Find where the given text appears and provide that cell's center as (X, Y) coordinate. 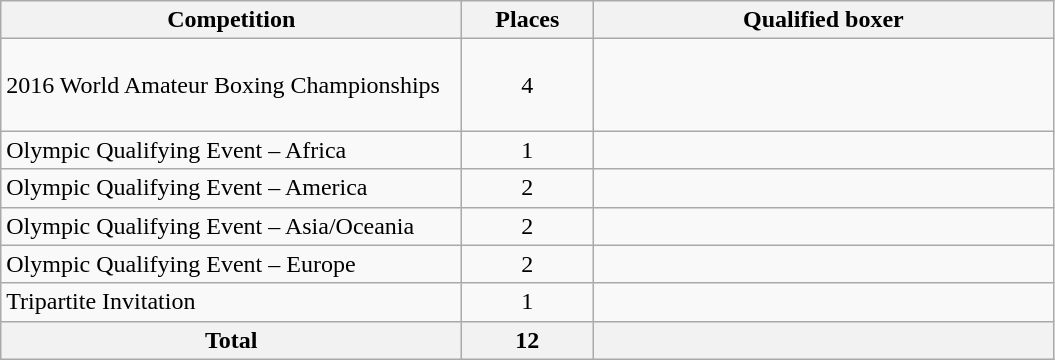
Tripartite Invitation (232, 302)
Olympic Qualifying Event – Africa (232, 150)
2016 World Amateur Boxing Championships (232, 85)
Total (232, 340)
Competition (232, 20)
Places (528, 20)
4 (528, 85)
12 (528, 340)
Qualified boxer (824, 20)
Olympic Qualifying Event – Asia/Oceania (232, 226)
Olympic Qualifying Event – America (232, 188)
Olympic Qualifying Event – Europe (232, 264)
